Identify which cell holds the provided text, then report its (x, y) central coordinate. 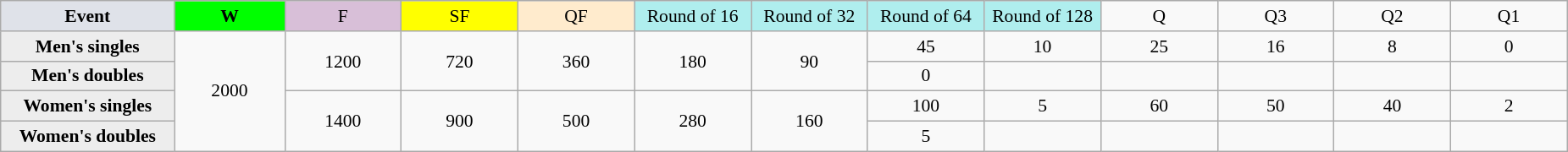
45 (926, 46)
SF (460, 16)
90 (809, 61)
60 (1159, 106)
10 (1043, 46)
50 (1276, 106)
Q3 (1276, 16)
2000 (230, 91)
16 (1276, 46)
360 (576, 61)
Women's singles (88, 106)
2 (1509, 106)
280 (693, 122)
Q1 (1509, 16)
Men's singles (88, 46)
1200 (343, 61)
Round of 16 (693, 16)
Q2 (1393, 16)
QF (576, 16)
500 (576, 122)
40 (1393, 106)
Round of 64 (926, 16)
Q (1159, 16)
F (343, 16)
Men's doubles (88, 76)
Round of 32 (809, 16)
160 (809, 122)
8 (1393, 46)
25 (1159, 46)
720 (460, 61)
900 (460, 122)
180 (693, 61)
W (230, 16)
1400 (343, 122)
Event (88, 16)
Round of 128 (1043, 16)
Women's doubles (88, 137)
100 (926, 106)
